Detect which cell encompasses the target text, then output its [x, y] center coordinate. 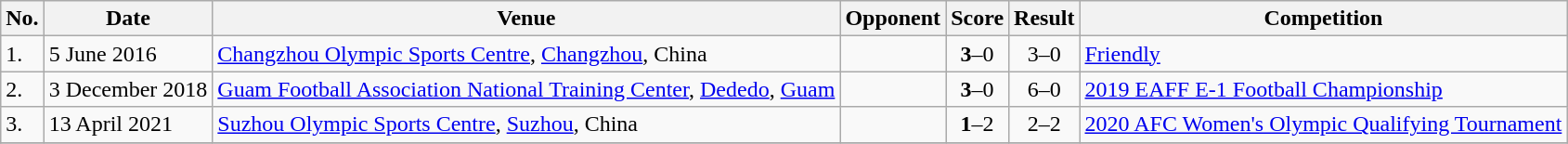
13 April 2021 [128, 124]
1–2 [978, 124]
Friendly [1324, 54]
Venue [526, 19]
1. [22, 54]
Date [128, 19]
2–2 [1044, 124]
3 December 2018 [128, 89]
Competition [1324, 19]
2. [22, 89]
5 June 2016 [128, 54]
Suzhou Olympic Sports Centre, Suzhou, China [526, 124]
Result [1044, 19]
3. [22, 124]
2020 AFC Women's Olympic Qualifying Tournament [1324, 124]
Score [978, 19]
Changzhou Olympic Sports Centre, Changzhou, China [526, 54]
Guam Football Association National Training Center, Dededo, Guam [526, 89]
6–0 [1044, 89]
Opponent [893, 19]
2019 EAFF E-1 Football Championship [1324, 89]
No. [22, 19]
